Search for the cell housing the specified text and yield its (X, Y) center coordinate. 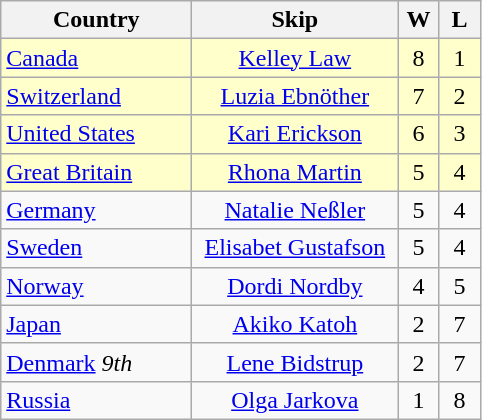
Lene Bidstrup (295, 362)
Luzia Ebnöther (295, 96)
Norway (96, 286)
Rhona Martin (295, 172)
Japan (96, 324)
Akiko Katoh (295, 324)
Germany (96, 210)
Kari Erickson (295, 134)
Skip (295, 20)
L (460, 20)
Country (96, 20)
United States (96, 134)
6 (418, 134)
Elisabet Gustafson (295, 248)
Natalie Neßler (295, 210)
Dordi Nordby (295, 286)
Sweden (96, 248)
Canada (96, 58)
W (418, 20)
Kelley Law (295, 58)
Denmark 9th (96, 362)
Great Britain (96, 172)
Olga Jarkova (295, 400)
Switzerland (96, 96)
3 (460, 134)
Russia (96, 400)
